Search for the cell housing the specified text and yield its [x, y] center coordinate. 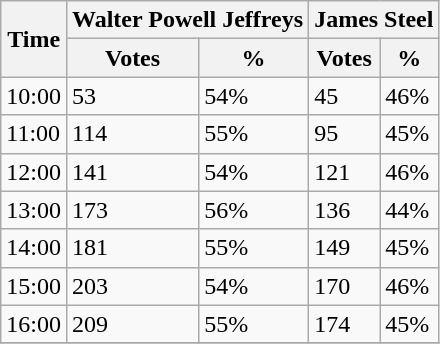
13:00 [34, 210]
95 [344, 134]
14:00 [34, 248]
15:00 [34, 286]
181 [132, 248]
170 [344, 286]
114 [132, 134]
203 [132, 286]
12:00 [34, 172]
56% [254, 210]
209 [132, 324]
149 [344, 248]
45 [344, 96]
Walter Powell Jeffreys [187, 20]
Time [34, 39]
11:00 [34, 134]
James Steel [374, 20]
16:00 [34, 324]
121 [344, 172]
44% [410, 210]
10:00 [34, 96]
136 [344, 210]
173 [132, 210]
53 [132, 96]
141 [132, 172]
174 [344, 324]
